Pinpoint the cell where the given text exists, returning its [x, y] midpoint coordinate. 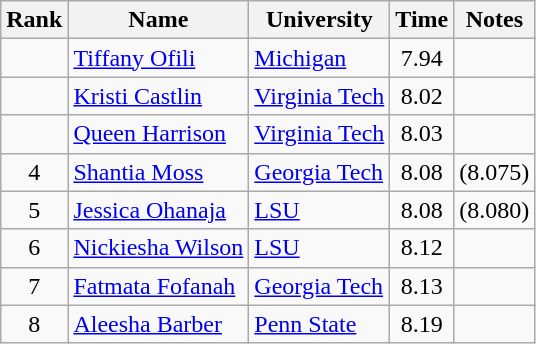
8.12 [422, 248]
Notes [494, 20]
7.94 [422, 58]
Nickiesha Wilson [158, 248]
Jessica Ohanaja [158, 210]
Penn State [320, 324]
Aleesha Barber [158, 324]
6 [34, 248]
Kristi Castlin [158, 96]
8.19 [422, 324]
Name [158, 20]
8 [34, 324]
Rank [34, 20]
Time [422, 20]
Tiffany Ofili [158, 58]
4 [34, 172]
Michigan [320, 58]
8.02 [422, 96]
Fatmata Fofanah [158, 286]
(8.075) [494, 172]
5 [34, 210]
Queen Harrison [158, 134]
7 [34, 286]
Shantia Moss [158, 172]
8.13 [422, 286]
8.03 [422, 134]
University [320, 20]
(8.080) [494, 210]
